Extract the (x, y) coordinate from the center of the cell holding the provided text.  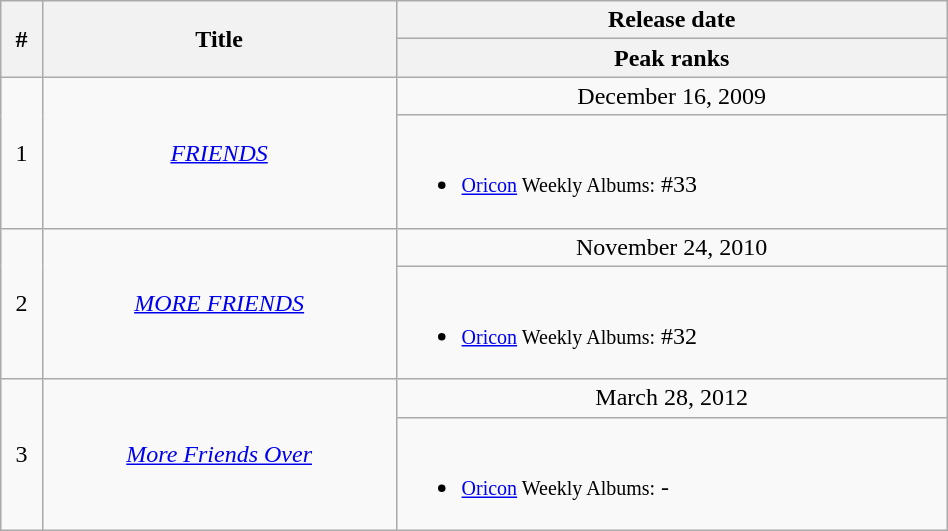
Release date (672, 20)
MORE FRIENDS (219, 304)
Oricon Weekly Albums: #32 (672, 322)
March 28, 2012 (672, 398)
More Friends Over (219, 454)
# (22, 39)
Title (219, 39)
1 (22, 152)
FRIENDS (219, 152)
2 (22, 304)
November 24, 2010 (672, 247)
Peak ranks (672, 58)
December 16, 2009 (672, 96)
Oricon Weekly Albums: - (672, 474)
3 (22, 454)
Oricon Weekly Albums: #33 (672, 172)
